Find where the given text appears and provide that cell's center as [x, y] coordinate. 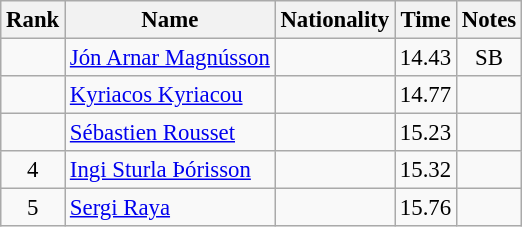
4 [33, 170]
Nationality [334, 20]
Name [170, 20]
5 [33, 208]
15.23 [426, 133]
SB [488, 58]
Sébastien Rousset [170, 133]
Kyriacos Kyriacou [170, 95]
15.76 [426, 208]
Notes [488, 20]
Jón Arnar Magnússon [170, 58]
Time [426, 20]
14.77 [426, 95]
15.32 [426, 170]
14.43 [426, 58]
Sergi Raya [170, 208]
Rank [33, 20]
Ingi Sturla Þórisson [170, 170]
